Return (X, Y) of the center of cell containing provided text 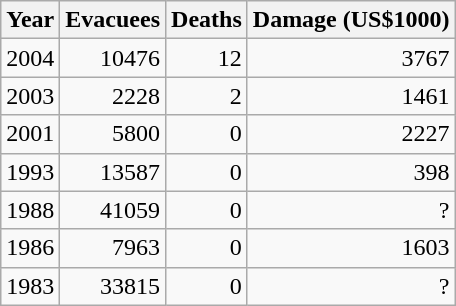
7963 (113, 248)
1986 (30, 248)
2003 (30, 96)
1983 (30, 286)
5800 (113, 134)
2227 (351, 134)
2 (207, 96)
1993 (30, 172)
12 (207, 58)
2228 (113, 96)
Evacuees (113, 20)
2001 (30, 134)
3767 (351, 58)
13587 (113, 172)
1603 (351, 248)
Deaths (207, 20)
10476 (113, 58)
Year (30, 20)
1461 (351, 96)
33815 (113, 286)
398 (351, 172)
41059 (113, 210)
Damage (US$1000) (351, 20)
2004 (30, 58)
1988 (30, 210)
